Detect which cell encompasses the target text, then output its (x, y) center coordinate. 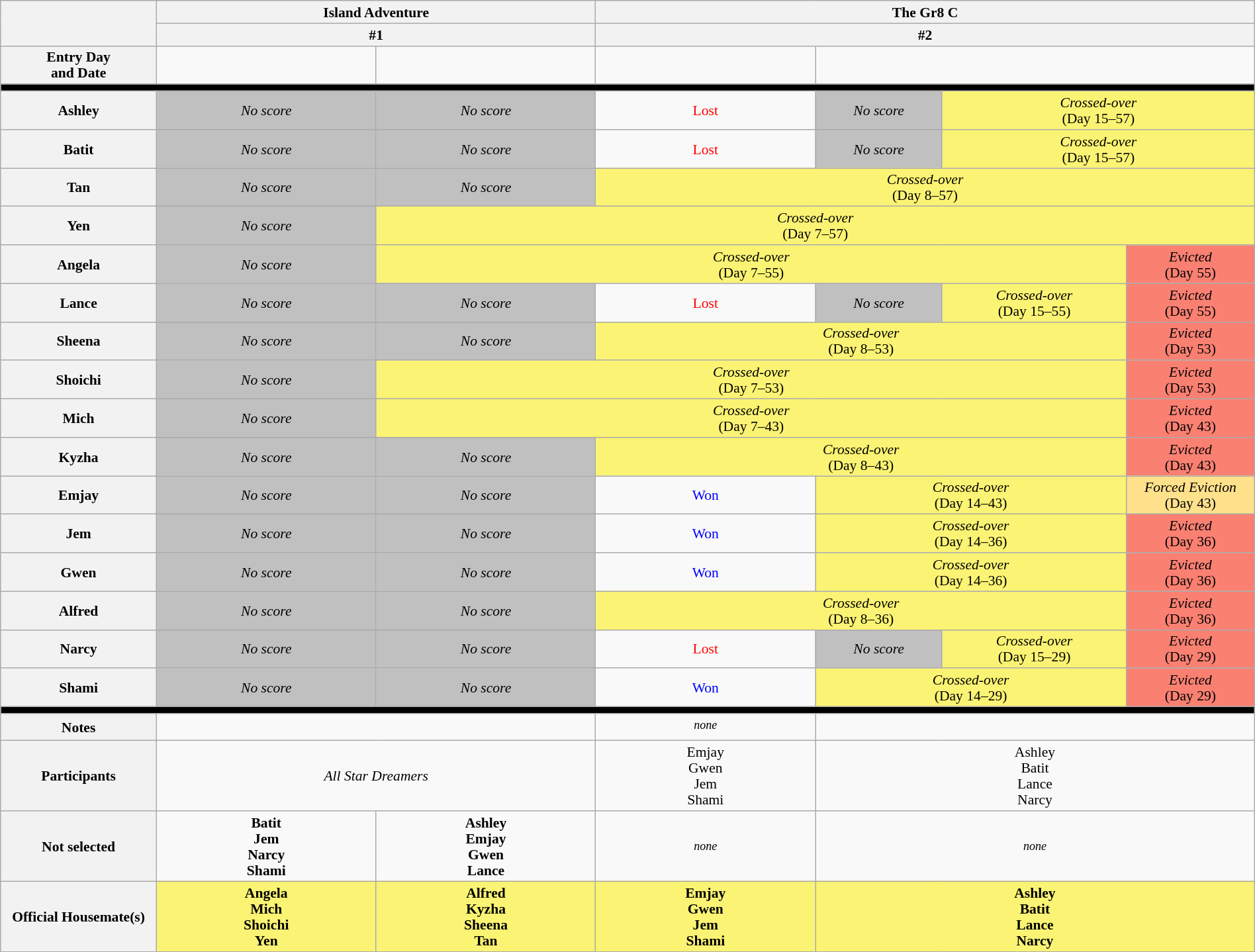
Crossed-over(Day 7–57) (815, 226)
AngelaMichShoichiYen (266, 916)
Crossed-over(Day 15–55) (1034, 303)
AlfredKyzhaSheenaTan (486, 916)
Crossed-over(Day 7–53) (751, 380)
Yen (79, 226)
Participants (79, 776)
Crossed-over(Day 14–43) (971, 495)
Jem (79, 534)
Crossed-over(Day 7–55) (751, 264)
The Gr8 C (925, 12)
Angela (79, 264)
Shoichi (79, 380)
Crossed-over(Day 15–29) (1034, 649)
Crossed-over(Day 8–43) (861, 457)
Notes (79, 727)
Ashley (79, 111)
Alfred (79, 610)
#2 (925, 34)
Entry Dayand Date (79, 65)
AshleyEmjayGwenLance (486, 846)
Kyzha (79, 457)
Emjay (79, 495)
Official Housemate(s) (79, 916)
BatitJemNarcyShami (266, 846)
Tan (79, 187)
Lance (79, 303)
Gwen (79, 572)
Crossed-over(Day 7–43) (751, 418)
Crossed-over(Day 8–36) (861, 610)
Forced Eviction(Day 43) (1191, 495)
Batit (79, 149)
Mich (79, 418)
Crossed-over(Day 8–57) (925, 187)
Not selected (79, 846)
All Star Dreamers (376, 776)
Narcy (79, 649)
Island Adventure (376, 12)
Shami (79, 688)
Crossed-over(Day 14–29) (971, 688)
#1 (376, 34)
Crossed-over(Day 8–53) (861, 341)
Sheena (79, 341)
